From the cell containing the given text, extract its center point as [X, Y] coordinate. 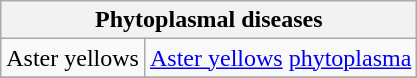
Phytoplasmal diseases [209, 20]
Aster yellows phytoplasma [280, 58]
Aster yellows [73, 58]
